Extract the [x, y] coordinate from the center of the cell holding the provided text.  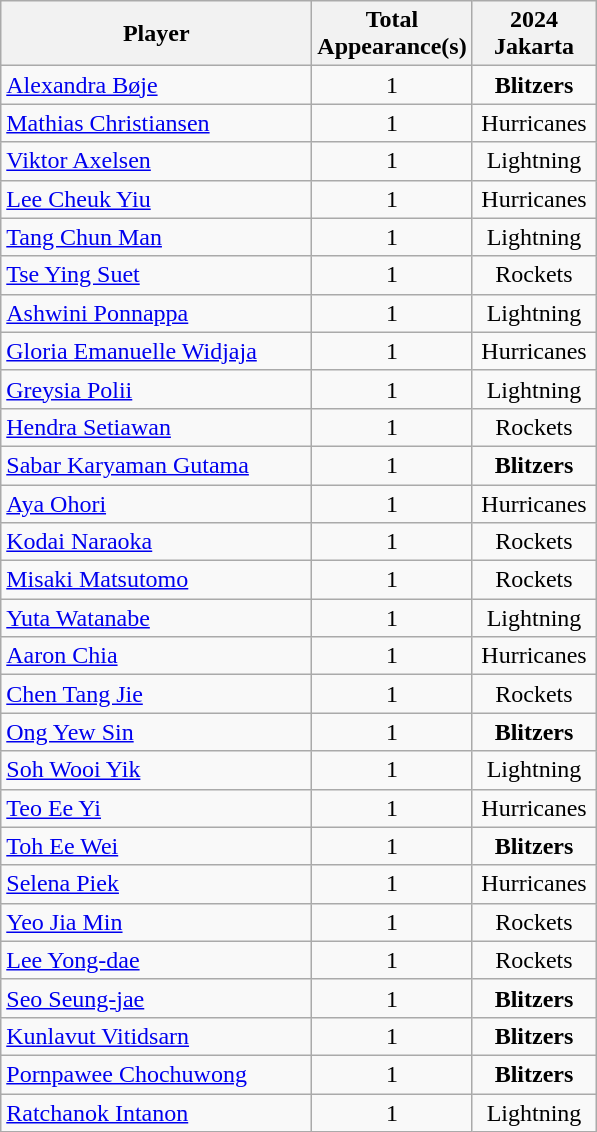
Gloria Emanuelle Widjaja [156, 351]
Selena Piek [156, 884]
Toh Ee Wei [156, 846]
Viktor Axelsen [156, 161]
Hendra Setiawan [156, 427]
Yeo Jia Min [156, 922]
Kodai Naraoka [156, 542]
Chen Tang Jie [156, 694]
Ashwini Ponnappa [156, 313]
Mathias Christiansen [156, 123]
Greysia Polii [156, 389]
Ong Yew Sin [156, 732]
Tang Chun Man [156, 237]
Soh Wooi Yik [156, 770]
Aaron Chia [156, 656]
2024Jakarta [534, 34]
Yuta Watanabe [156, 618]
Sabar Karyaman Gutama [156, 465]
Lee Yong-dae [156, 960]
Player [156, 34]
Seo Seung-jae [156, 998]
Ratchanok Intanon [156, 1113]
Lee Cheuk Yiu [156, 199]
Alexandra Bøje [156, 85]
Misaki Matsutomo [156, 580]
Teo Ee Yi [156, 808]
Tse Ying Suet [156, 275]
Kunlavut Vitidsarn [156, 1036]
Pornpawee Chochuwong [156, 1074]
Aya Ohori [156, 503]
Total Appearance(s) [392, 34]
